Extract the (x, y) coordinate from the center of the cell holding the provided text.  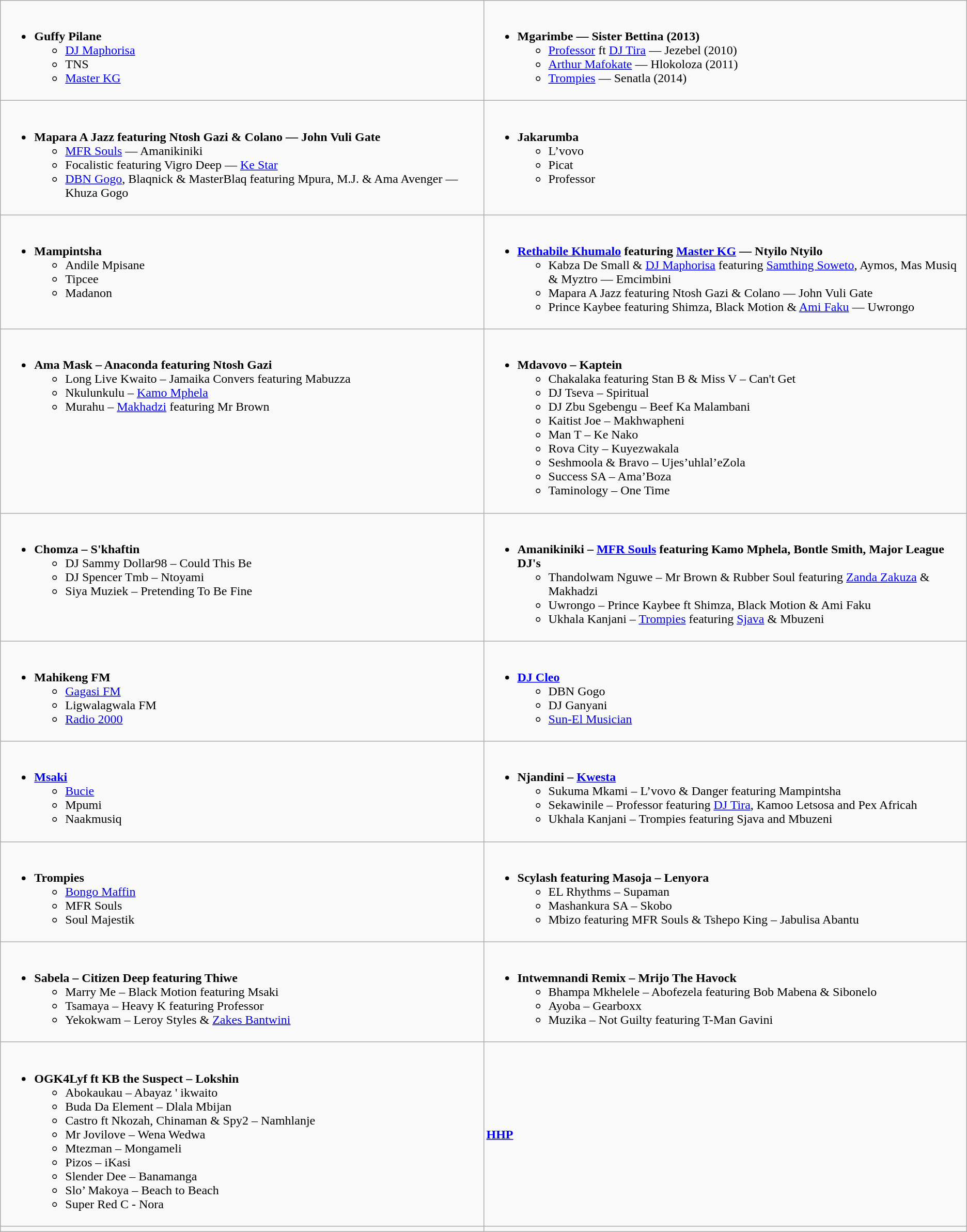
Scylash featuring Masoja – LenyoraEL Rhythms – SupamanMashankura SA – SkoboMbizo featuring MFR Souls & Tshepo King – Jabulisa Abantu (725, 892)
MsakiBucieMpumiNaakmusiq (242, 791)
TrompiesBongo MaffinMFR SoulsSoul Majestik (242, 892)
MampintshaAndile MpisaneTipceeMadanon (242, 272)
DJ CleoDBN GogoDJ GanyaniSun-El Musician (725, 691)
Chomza – S'khaftinDJ Sammy Dollar98 – Could This BeDJ Spencer Tmb – NtoyamiSiya Muziek – Pretending To Be Fine (242, 577)
Mahikeng FMGagasi FMLigwalagwala FMRadio 2000 (242, 691)
Mgarimbe — Sister Bettina (2013)Professor ft DJ Tira — Jezebel (2010)Arthur Mafokate — Hlokoloza (2011)Trompies — Senatla (2014) (725, 51)
Guffy PilaneDJ MaphorisaTNSMaster KG (242, 51)
HHP (725, 1134)
JakarumbaL’vovoPicatProfessor (725, 158)
